From the cell containing the given text, extract its center point as (X, Y) coordinate. 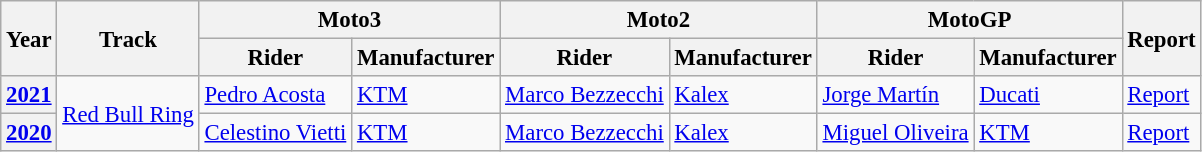
Jorge Martín (896, 95)
Moto3 (350, 20)
Pedro Acosta (275, 95)
Moto2 (658, 20)
Year (29, 38)
Track (128, 38)
Miguel Oliveira (896, 133)
Red Bull Ring (128, 114)
2021 (29, 95)
MotoGP (970, 20)
2020 (29, 133)
Celestino Vietti (275, 133)
Ducati (1048, 95)
